Pinpoint the cell where the given text exists, returning its [X, Y] midpoint coordinate. 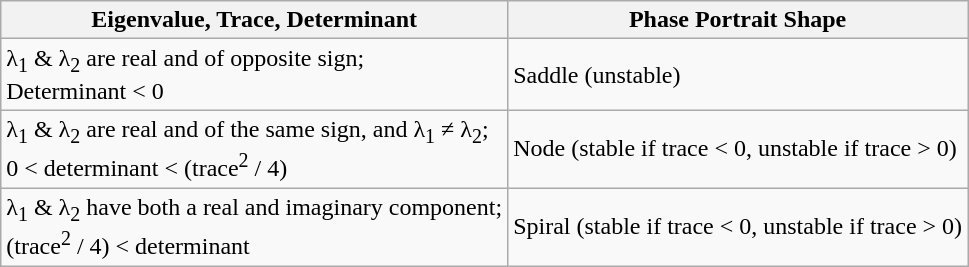
Eigenvalue, Trace, Determinant [254, 20]
λ1 & λ2 are real and of opposite sign;Determinant < 0 [254, 74]
Saddle (unstable) [738, 74]
Spiral (stable if trace < 0, unstable if trace > 0) [738, 227]
Phase Portrait Shape [738, 20]
Node (stable if trace < 0, unstable if trace > 0) [738, 149]
λ1 & λ2 have both a real and imaginary component;(trace2 / 4) < determinant [254, 227]
λ1 & λ2 are real and of the same sign, and λ1 ≠ λ2;0 < determinant < (trace2 / 4) [254, 149]
